Output the [x, y] coordinate of the center of the cell containing the given text.  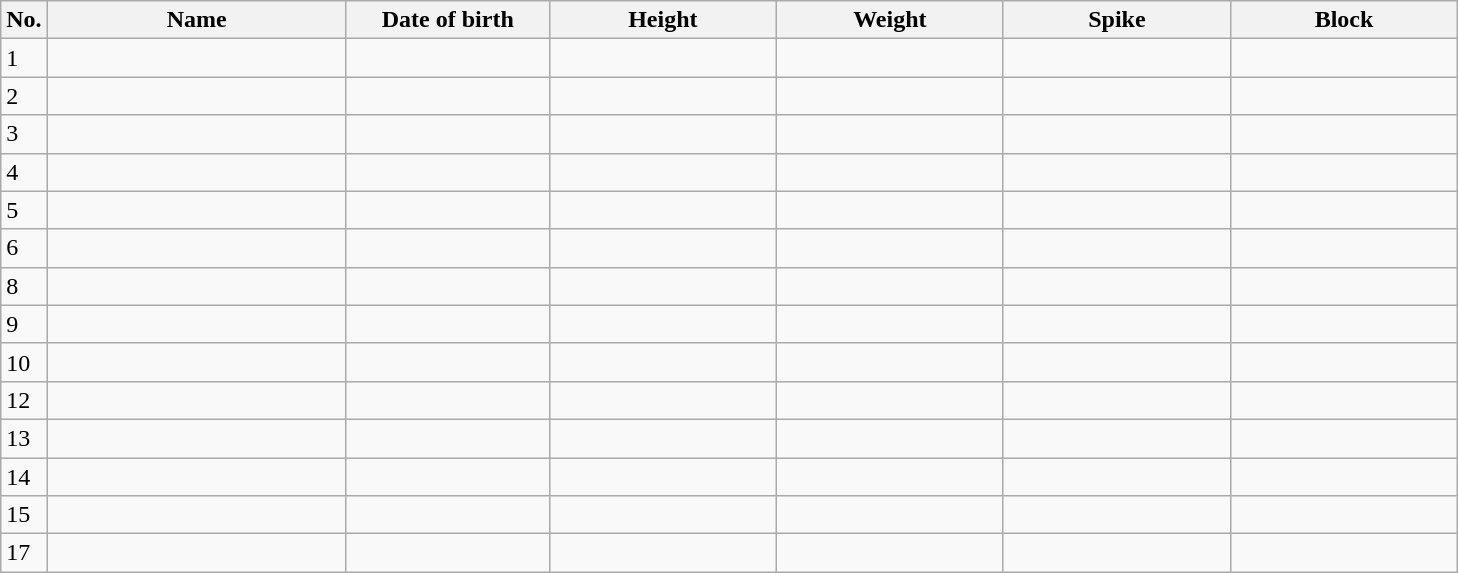
Height [662, 20]
2 [24, 96]
1 [24, 58]
6 [24, 248]
15 [24, 515]
Date of birth [448, 20]
17 [24, 553]
8 [24, 286]
5 [24, 210]
4 [24, 172]
9 [24, 324]
No. [24, 20]
Weight [890, 20]
12 [24, 400]
Block [1344, 20]
Name [196, 20]
3 [24, 134]
Spike [1116, 20]
14 [24, 477]
13 [24, 438]
10 [24, 362]
